Extract the (x, y) coordinate from the center of the cell holding the provided text.  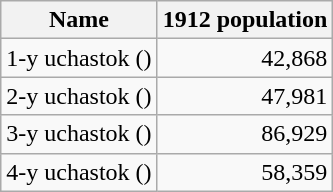
1912 population (245, 20)
3-y uchastok () (79, 134)
1-y uchastok () (79, 58)
Name (79, 20)
2-y uchastok () (79, 96)
42,868 (245, 58)
86,929 (245, 134)
4-y uchastok () (79, 172)
58,359 (245, 172)
47,981 (245, 96)
